From the cell containing the given text, extract its center point as [x, y] coordinate. 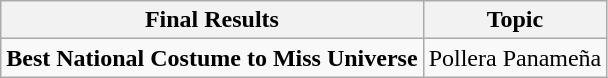
Final Results [212, 20]
Best National Costume to Miss Universe [212, 58]
Topic [515, 20]
Pollera Panameña [515, 58]
